Identify which cell holds the provided text, then report its (X, Y) central coordinate. 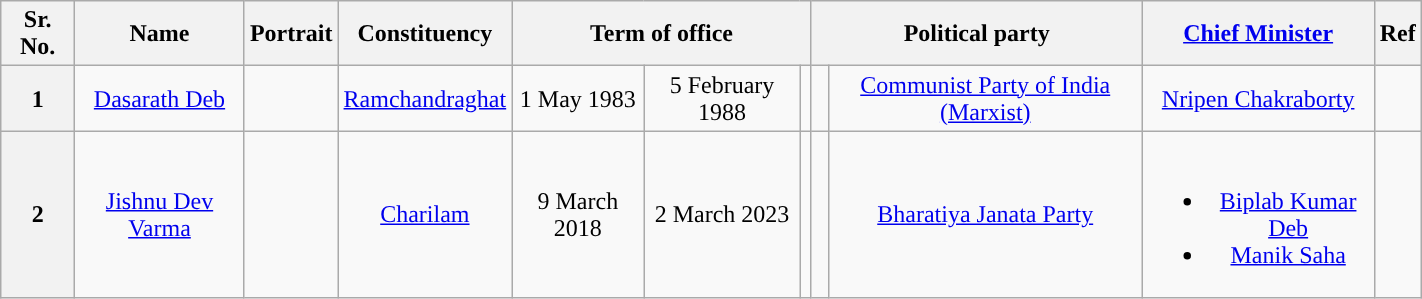
Jishnu Dev Varma (160, 214)
Political party (976, 34)
Term of office (662, 34)
2 (38, 214)
1 (38, 98)
9 March 2018 (578, 214)
Chief Minister (1258, 34)
1 May 1983 (578, 98)
2 March 2023 (722, 214)
5 February 1988 (722, 98)
Dasarath Deb (160, 98)
Communist Party of India (Marxist) (985, 98)
Constituency (425, 34)
Ref (1398, 34)
Ramchandraghat (425, 98)
Sr. No. (38, 34)
Nripen Chakraborty (1258, 98)
Charilam (425, 214)
Name (160, 34)
Portrait (291, 34)
Bharatiya Janata Party (985, 214)
Biplab Kumar DebManik Saha (1258, 214)
